Output the (x, y) coordinate of the center of the cell containing the given text.  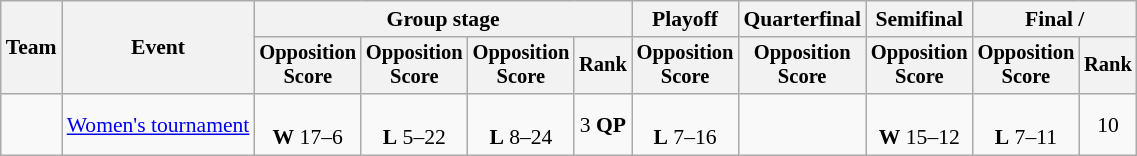
Group stage (442, 19)
Semifinal (920, 19)
Event (158, 48)
L 8–24 (522, 124)
W 17–6 (308, 124)
Quarterfinal (802, 19)
L 7–16 (686, 124)
W 15–12 (920, 124)
Team (32, 48)
L 5–22 (414, 124)
10 (1108, 124)
Women's tournament (158, 124)
Final / (1055, 19)
Playoff (686, 19)
3 QP (603, 124)
L 7–11 (1026, 124)
